Pinpoint the cell where the given text exists, returning its [x, y] midpoint coordinate. 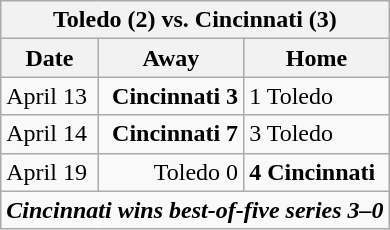
Cincinnati 7 [171, 134]
3 Toledo [317, 134]
Away [171, 58]
1 Toledo [317, 96]
4 Cincinnati [317, 172]
April 14 [50, 134]
Cincinnati 3 [171, 96]
April 19 [50, 172]
Toledo (2) vs. Cincinnati (3) [195, 20]
Date [50, 58]
Home [317, 58]
April 13 [50, 96]
Toledo 0 [171, 172]
Cincinnati wins best-of-five series 3–0 [195, 210]
